Provide the (x, y) coordinate of the cell's center where the given text is located.  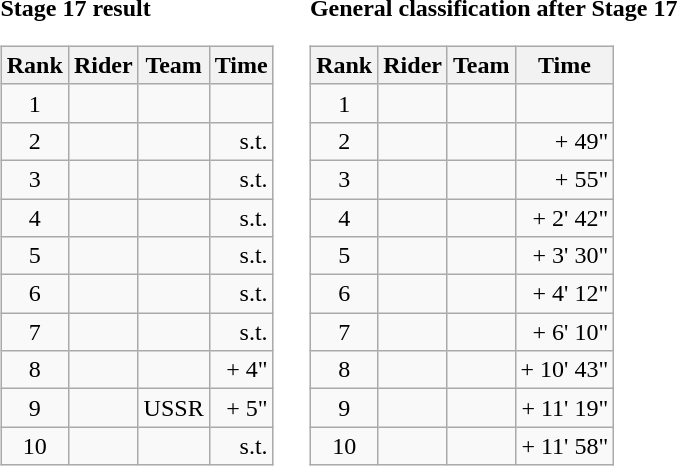
+ 55" (564, 179)
+ 11' 58" (564, 446)
+ 49" (564, 141)
+ 3' 30" (564, 256)
+ 11' 19" (564, 408)
+ 4' 12" (564, 294)
+ 10' 43" (564, 370)
+ 4" (241, 370)
+ 5" (241, 408)
+ 6' 10" (564, 332)
+ 2' 42" (564, 217)
USSR (174, 408)
